Pinpoint the cell where the given text exists, returning its [X, Y] midpoint coordinate. 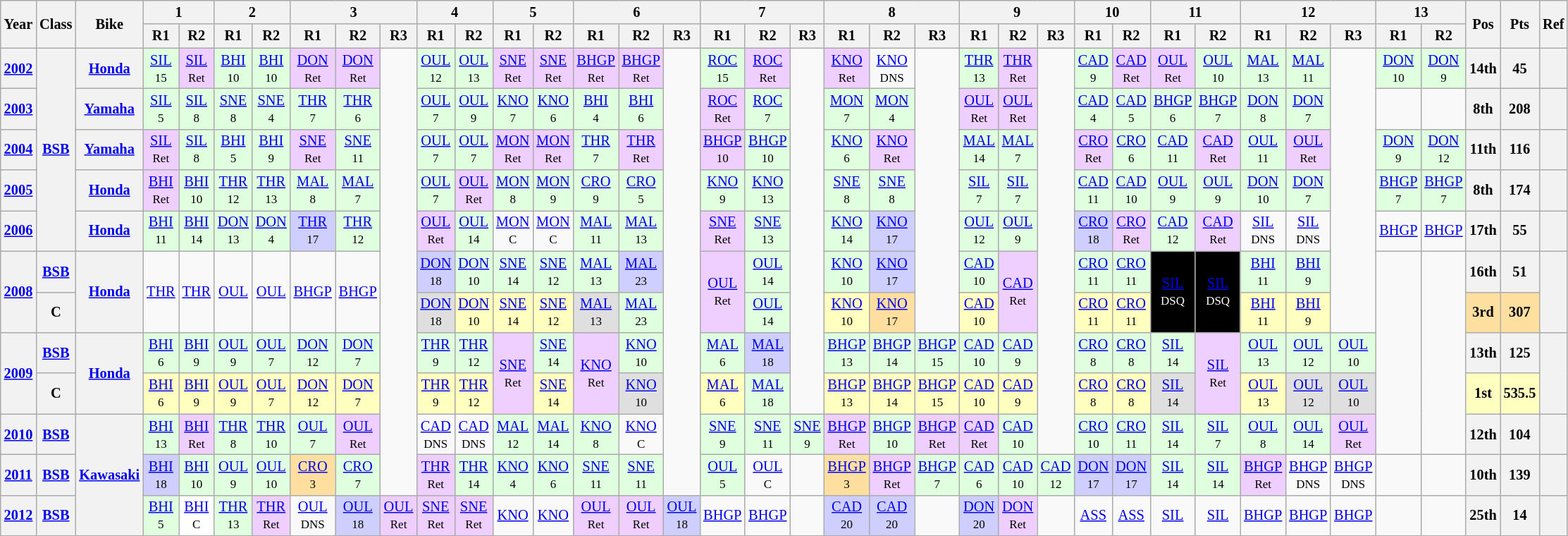
4 [455, 12]
OULC [767, 475]
OUL5 [722, 475]
KNO13 [767, 190]
2002 [18, 68]
MON9 [552, 190]
THR10 [271, 434]
KNOC [641, 434]
SNE13 [767, 231]
THR14 [474, 475]
Ref [1553, 24]
Bike [109, 24]
Kawasaki [109, 475]
CRO10 [1093, 434]
THR6 [358, 109]
12 [1308, 12]
BHI14 [197, 231]
THR17 [313, 231]
125 [1520, 353]
17th [1483, 231]
BHGP3 [847, 475]
13 [1421, 12]
MAL8 [313, 190]
CRO5 [641, 190]
307 [1520, 312]
3rd [1483, 312]
DON20 [980, 516]
2003 [18, 109]
2010 [18, 434]
ROC15 [722, 68]
Year [18, 24]
2006 [18, 231]
14 [1520, 516]
8 [892, 12]
Pos [1483, 24]
7 [762, 12]
9 [1018, 12]
2009 [18, 372]
SNE4 [271, 109]
Class [56, 24]
BHIC [197, 516]
CRO7 [358, 475]
16th [1483, 272]
13th [1483, 353]
OUL8 [1263, 434]
KNO4 [513, 475]
SIL15 [161, 68]
139 [1520, 475]
OULDNS [313, 516]
3 [354, 12]
MON7 [847, 109]
DON13 [233, 231]
OUL11 [1263, 150]
CRO3 [313, 475]
BHI13 [161, 434]
11th [1483, 150]
174 [1520, 190]
SIL5 [161, 109]
THR8 [233, 434]
14th [1483, 68]
CAD5 [1131, 109]
KNO8 [596, 434]
DON4 [271, 231]
BHGP6 [1173, 109]
12th [1483, 434]
2 [252, 12]
10 [1112, 12]
208 [1520, 109]
1 [179, 12]
CAD4 [1093, 109]
10th [1483, 475]
Pts [1520, 24]
2008 [18, 292]
KNO7 [513, 109]
DON8 [1263, 109]
45 [1520, 68]
25th [1483, 516]
2012 [18, 516]
CRO6 [1131, 150]
2004 [18, 150]
MAL12 [513, 434]
CAD6 [980, 475]
KNO9 [722, 190]
11 [1195, 12]
116 [1520, 150]
BHI4 [596, 109]
51 [1520, 272]
KNODNS [892, 68]
6 [637, 12]
535.5 [1520, 394]
ROC7 [767, 109]
104 [1520, 434]
2005 [18, 190]
2011 [18, 475]
MON8 [513, 190]
1st [1483, 394]
5 [533, 12]
MON4 [892, 109]
55 [1520, 231]
BHI18 [161, 475]
CRO18 [1093, 231]
CRO9 [596, 190]
KNO14 [847, 231]
